Detect which cell encompasses the target text, then output its [X, Y] center coordinate. 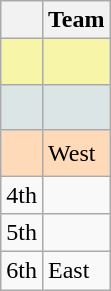
6th [22, 271]
5th [22, 233]
West [76, 153]
4th [22, 195]
East [76, 271]
Team [76, 20]
